Extract the [x, y] coordinate from the center of the cell holding the provided text.  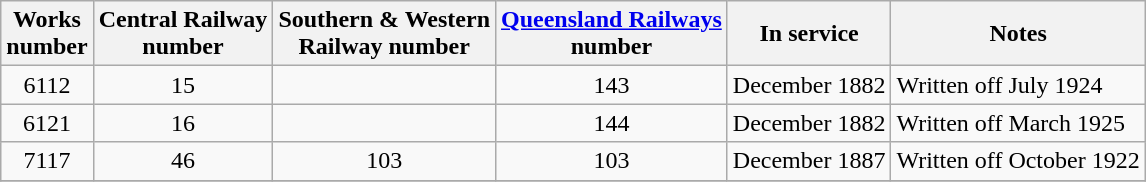
Written off July 1924 [1018, 85]
Worksnumber [47, 34]
Southern & WesternRailway number [384, 34]
Written off March 1925 [1018, 123]
December 1887 [809, 161]
Notes [1018, 34]
143 [612, 85]
144 [612, 123]
46 [183, 161]
6121 [47, 123]
In service [809, 34]
16 [183, 123]
15 [183, 85]
Written off October 1922 [1018, 161]
6112 [47, 85]
Central Railwaynumber [183, 34]
7117 [47, 161]
Queensland Railwaysnumber [612, 34]
